Provide the [X, Y] coordinate of the cell's center where the given text is located.  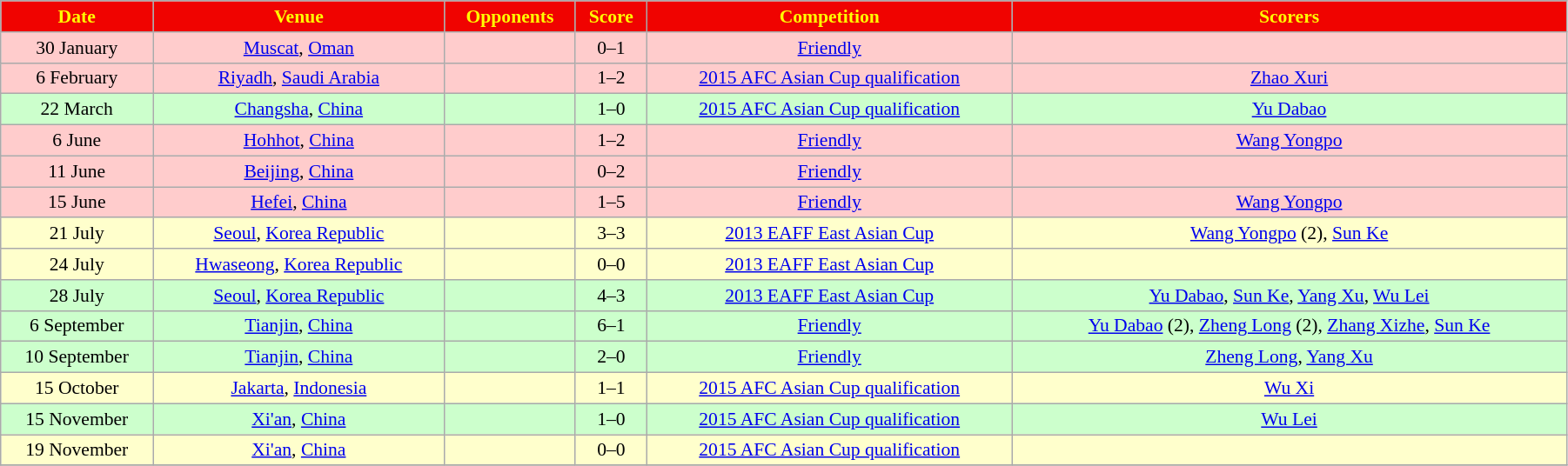
Wu Lei [1290, 419]
Zheng Long, Yang Xu [1290, 357]
1–5 [611, 203]
0–2 [611, 171]
21 July [77, 234]
30 January [77, 48]
1–1 [611, 389]
15 November [77, 419]
Wu Xi [1290, 389]
2–0 [611, 357]
Competition [830, 17]
19 November [77, 450]
Yu Dabao (2), Zheng Long (2), Zhang Xizhe, Sun Ke [1290, 326]
Beijing, China [299, 171]
Jakarta, Indonesia [299, 389]
Zhao Xuri [1290, 78]
11 June [77, 171]
Venue [299, 17]
Changsha, China [299, 110]
Hefei, China [299, 203]
Yu Dabao, Sun Ke, Yang Xu, Wu Lei [1290, 296]
3–3 [611, 234]
Yu Dabao [1290, 110]
10 September [77, 357]
6–1 [611, 326]
Opponents [510, 17]
6 February [77, 78]
Muscat, Oman [299, 48]
Hwaseong, Korea Republic [299, 264]
15 October [77, 389]
0–1 [611, 48]
4–3 [611, 296]
Score [611, 17]
28 July [77, 296]
6 June [77, 141]
6 September [77, 326]
Date [77, 17]
Wang Yongpo (2), Sun Ke [1290, 234]
Scorers [1290, 17]
22 March [77, 110]
24 July [77, 264]
Riyadh, Saudi Arabia [299, 78]
15 June [77, 203]
Hohhot, China [299, 141]
